Determine the (x, y) coordinate at the center of the cell enclosing the given text.  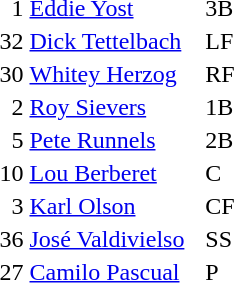
Karl Olson (114, 206)
Dick Tettelbach (114, 41)
Roy Sievers (114, 107)
Lou Berberet (114, 173)
Pete Runnels (114, 140)
Whitey Herzog (114, 74)
José Valdivielso (114, 239)
